Capture the cell that displays the provided text and extract its (X, Y) central coordinate. 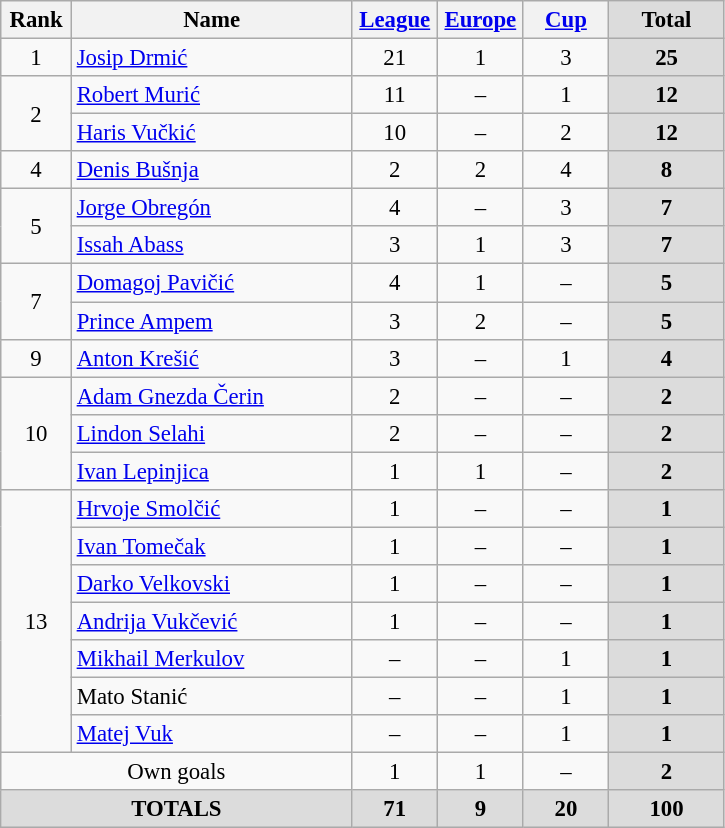
71 (395, 809)
Name (212, 20)
100 (667, 809)
Domagoj Pavičić (212, 283)
Ivan Lepinjica (212, 471)
Europe (481, 20)
8 (667, 170)
Mato Stanić (212, 697)
13 (36, 622)
Jorge Obregón (212, 208)
Prince Ampem (212, 321)
20 (566, 809)
Total (667, 20)
Matej Vuk (212, 734)
Robert Murić (212, 95)
Hrvoje Smolčić (212, 509)
Issah Abass (212, 245)
Denis Bušnja (212, 170)
League (395, 20)
Haris Vučkić (212, 133)
Adam Gnezda Čerin (212, 396)
Ivan Tomečak (212, 546)
Andrija Vukčević (212, 621)
Lindon Selahi (212, 433)
Own goals (176, 772)
Cup (566, 20)
Darko Velkovski (212, 584)
25 (667, 58)
Josip Drmić (212, 58)
Anton Krešić (212, 358)
Mikhail Merkulov (212, 659)
21 (395, 58)
Rank (36, 20)
11 (395, 95)
TOTALS (176, 809)
